Identify which cell holds the provided text, then report its [X, Y] central coordinate. 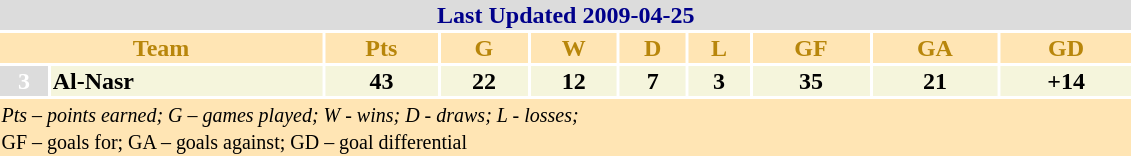
35 [812, 81]
W [574, 48]
12 [574, 81]
GA [934, 48]
L [718, 48]
D [652, 48]
22 [484, 81]
43 [381, 81]
Pts [381, 48]
G [484, 48]
GF [812, 48]
21 [934, 81]
Al-Nasr [186, 81]
7 [652, 81]
Team [161, 48]
